Return the [X, Y] coordinate for the center point of the cell that contains the specified text.  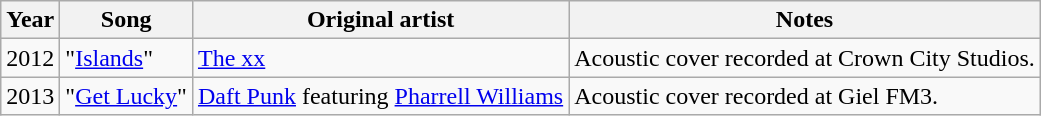
Daft Punk featuring Pharrell Williams [380, 96]
Notes [805, 20]
"Get Lucky" [126, 96]
Song [126, 20]
"Islands" [126, 58]
2012 [30, 58]
The xx [380, 58]
Original artist [380, 20]
Acoustic cover recorded at Giel FM3. [805, 96]
Acoustic cover recorded at Crown City Studios. [805, 58]
Year [30, 20]
2013 [30, 96]
